Determine the [X, Y] coordinate at the center of the cell enclosing the given text.  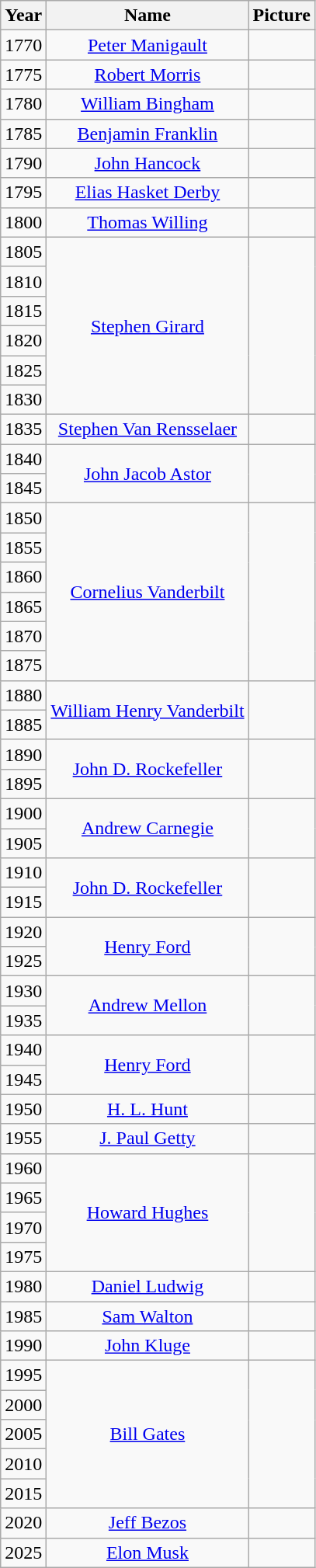
2025 [23, 1552]
1770 [23, 45]
Year [23, 16]
1860 [23, 577]
Peter Manigault [148, 45]
1965 [23, 1198]
1785 [23, 134]
1905 [23, 843]
Bill Gates [148, 1434]
1945 [23, 1080]
1900 [23, 813]
1915 [23, 902]
1835 [23, 429]
1870 [23, 636]
Thomas Willing [148, 222]
1855 [23, 548]
1780 [23, 104]
Howard Hughes [148, 1212]
Robert Morris [148, 75]
John Kluge [148, 1346]
Jeff Bezos [148, 1523]
Benjamin Franklin [148, 134]
John Jacob Astor [148, 474]
Sam Walton [148, 1316]
1795 [23, 193]
1950 [23, 1109]
1960 [23, 1168]
1845 [23, 488]
John Hancock [148, 163]
Elias Hasket Derby [148, 193]
William Henry Vanderbilt [148, 710]
1990 [23, 1346]
1805 [23, 252]
1935 [23, 1020]
1975 [23, 1257]
Picture [281, 16]
1865 [23, 607]
1830 [23, 400]
1995 [23, 1375]
1895 [23, 784]
Cornelius Vanderbilt [148, 592]
1985 [23, 1316]
1790 [23, 163]
Elon Musk [148, 1552]
1970 [23, 1227]
William Bingham [148, 104]
1920 [23, 932]
H. L. Hunt [148, 1109]
1840 [23, 459]
2020 [23, 1523]
1775 [23, 75]
1825 [23, 370]
2010 [23, 1464]
2000 [23, 1405]
Andrew Carnegie [148, 828]
J. Paul Getty [148, 1139]
1925 [23, 961]
1980 [23, 1286]
1880 [23, 695]
Stephen Girard [148, 325]
1875 [23, 666]
2005 [23, 1434]
1885 [23, 725]
2015 [23, 1493]
1850 [23, 518]
1930 [23, 991]
1815 [23, 311]
1890 [23, 754]
Name [148, 16]
1820 [23, 340]
1955 [23, 1139]
Stephen Van Rensselaer [148, 429]
1940 [23, 1050]
1910 [23, 873]
1800 [23, 222]
Andrew Mellon [148, 1006]
1810 [23, 281]
Daniel Ludwig [148, 1286]
